Output the (x, y) coordinate of the center of the cell containing the given text.  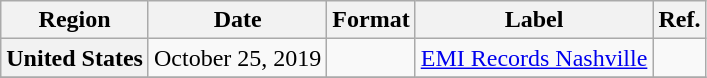
EMI Records Nashville (534, 58)
Ref. (680, 20)
Region (75, 20)
Format (371, 20)
October 25, 2019 (237, 58)
Label (534, 20)
United States (75, 58)
Date (237, 20)
